Identify which cell holds the provided text, then report its [x, y] central coordinate. 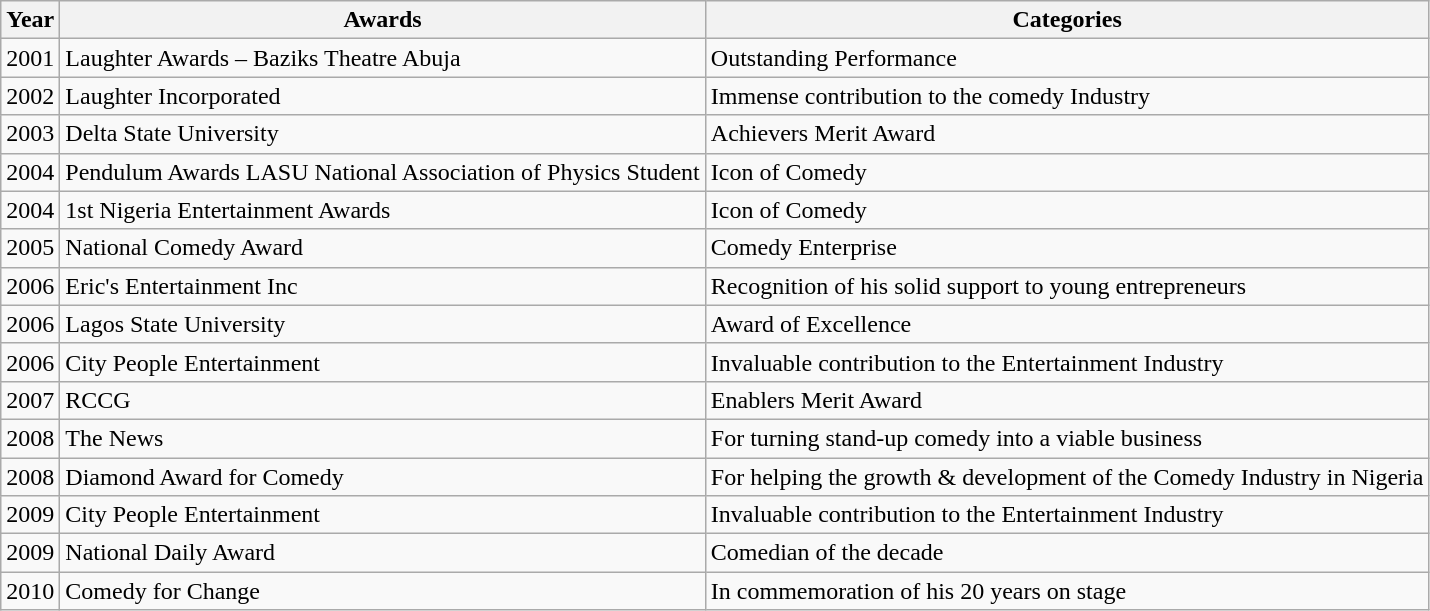
RCCG [383, 400]
Pendulum Awards LASU National Association of Physics Student [383, 172]
For helping the growth & development of the Comedy Industry in Nigeria [1067, 477]
Immense contribution to the comedy Industry [1067, 96]
2005 [30, 248]
Laughter Incorporated [383, 96]
Achievers Merit Award [1067, 134]
Lagos State University [383, 324]
Comedian of the decade [1067, 553]
National Daily Award [383, 553]
Recognition of his solid support to young entrepreneurs [1067, 286]
Year [30, 20]
Eric's Entertainment Inc [383, 286]
In commemoration of his 20 years on stage [1067, 591]
2010 [30, 591]
2003 [30, 134]
Awards [383, 20]
For turning stand-up comedy into a viable business [1067, 438]
Comedy for Change [383, 591]
2001 [30, 58]
Outstanding Performance [1067, 58]
2002 [30, 96]
Laughter Awards – Baziks Theatre Abuja [383, 58]
Categories [1067, 20]
Diamond Award for Comedy [383, 477]
Delta State University [383, 134]
National Comedy Award [383, 248]
The News [383, 438]
Enablers Merit Award [1067, 400]
Comedy Enterprise [1067, 248]
Award of Excellence [1067, 324]
2007 [30, 400]
1st Nigeria Entertainment Awards [383, 210]
